Identify which cell holds the provided text, then report its (x, y) central coordinate. 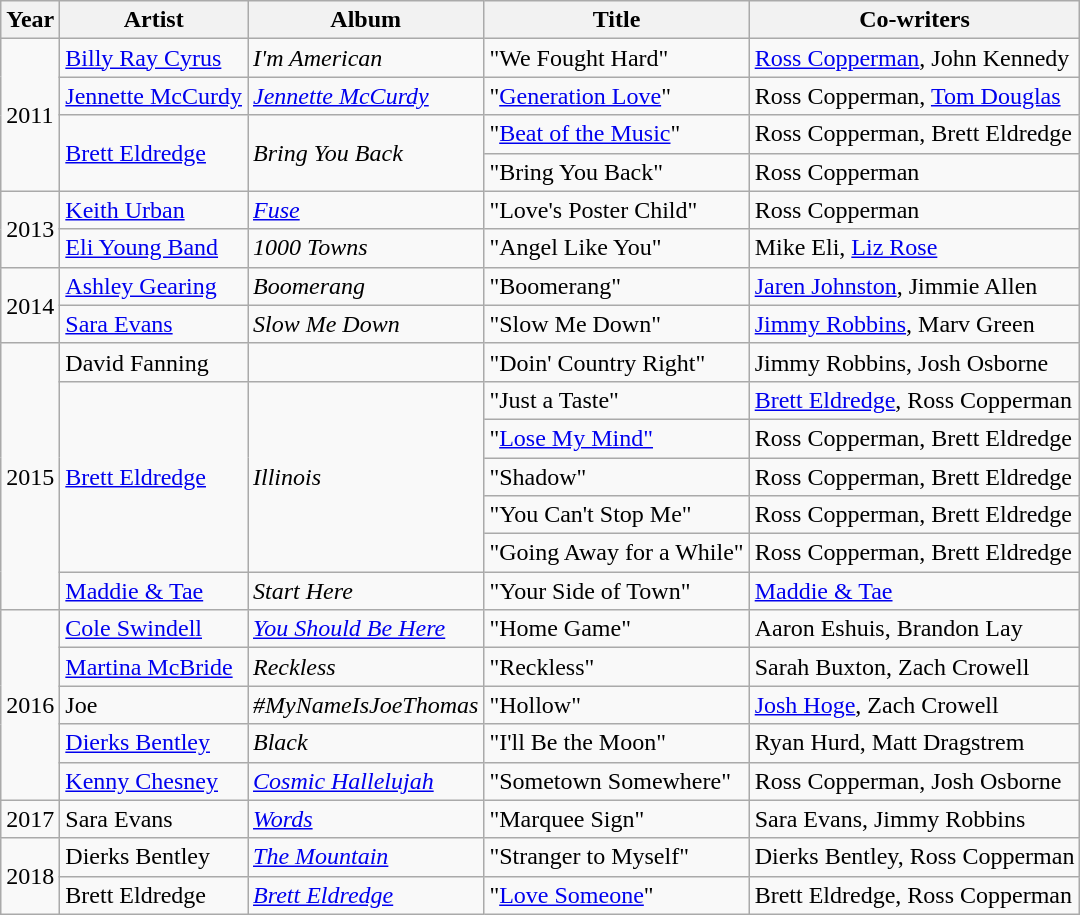
Year (30, 20)
Ashley Gearing (154, 286)
"Your Side of Town" (616, 591)
"Going Away for a While" (616, 553)
2014 (30, 305)
Fuse (366, 210)
Album (366, 20)
"You Can't Stop Me" (616, 515)
The Mountain (366, 857)
"Just a Taste" (616, 400)
"Bring You Back" (616, 172)
Sarah Buxton, Zach Crowell (914, 667)
"Home Game" (616, 629)
#MyNameIsJoeThomas (366, 705)
Cosmic Hallelujah (366, 781)
Billy Ray Cyrus (154, 58)
Boomerang (366, 286)
"Shadow" (616, 477)
Black (366, 743)
"Sometown Somewhere" (616, 781)
Keith Urban (154, 210)
Jimmy Robbins, Marv Green (914, 324)
Ryan Hurd, Matt Dragstrem (914, 743)
You Should Be Here (366, 629)
"Boomerang" (616, 286)
Ross Copperman, John Kennedy (914, 58)
"Hollow" (616, 705)
Bring You Back (366, 153)
2017 (30, 819)
2018 (30, 876)
2015 (30, 476)
Kenny Chesney (154, 781)
Ross Copperman, Tom Douglas (914, 96)
Slow Me Down (366, 324)
Artist (154, 20)
"Beat of the Music" (616, 134)
Mike Eli, Liz Rose (914, 248)
"We Fought Hard" (616, 58)
Start Here (366, 591)
1000 Towns (366, 248)
Co-writers (914, 20)
Words (366, 819)
2016 (30, 705)
"Love Someone" (616, 895)
Cole Swindell (154, 629)
Sara Evans, Jimmy Robbins (914, 819)
Josh Hoge, Zach Crowell (914, 705)
"Doin' Country Right" (616, 362)
David Fanning (154, 362)
Jaren Johnston, Jimmie Allen (914, 286)
"Angel Like You" (616, 248)
"Generation Love" (616, 96)
Reckless (366, 667)
"Lose My Mind" (616, 438)
Ross Copperman, Josh Osborne (914, 781)
Eli Young Band (154, 248)
I'm American (366, 58)
2011 (30, 115)
Aaron Eshuis, Brandon Lay (914, 629)
"Reckless" (616, 667)
Jimmy Robbins, Josh Osborne (914, 362)
"Love's Poster Child" (616, 210)
"Stranger to Myself" (616, 857)
Dierks Bentley, Ross Copperman (914, 857)
Title (616, 20)
2013 (30, 229)
Martina McBride (154, 667)
Illinois (366, 476)
"I'll Be the Moon" (616, 743)
Joe (154, 705)
"Marquee Sign" (616, 819)
"Slow Me Down" (616, 324)
